Scan for the cell matching the given text and deliver its [X, Y] coordinate at center. 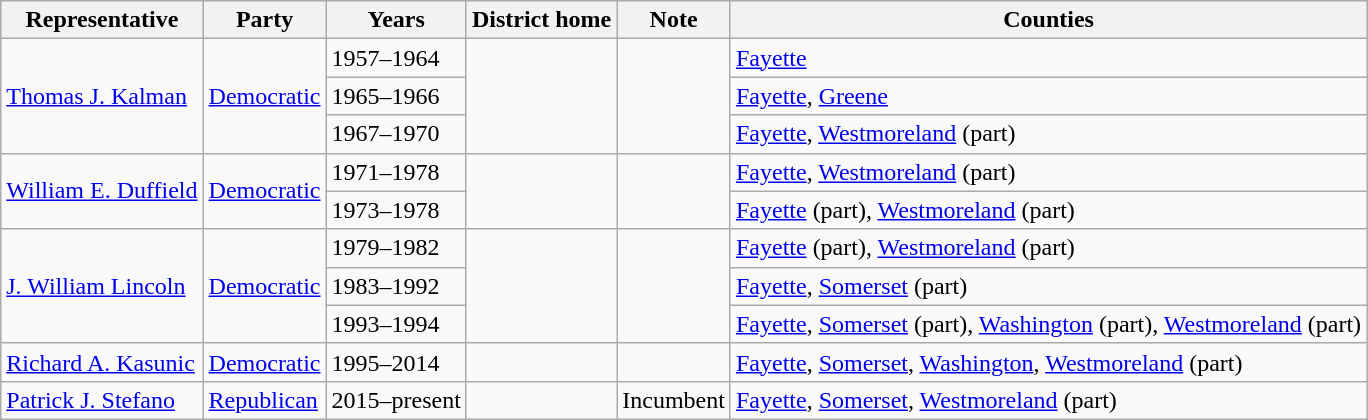
1995–2014 [396, 362]
Fayette, Somerset (part) [1048, 286]
1971–1978 [396, 172]
1979–1982 [396, 248]
William E. Duffield [102, 191]
Republican [264, 400]
1965–1966 [396, 96]
Counties [1048, 20]
Years [396, 20]
1973–1978 [396, 210]
Incumbent [674, 400]
Fayette, Somerset (part), Washington (part), Westmoreland (part) [1048, 324]
1983–1992 [396, 286]
Patrick J. Stefano [102, 400]
Fayette, Somerset, Washington, Westmoreland (part) [1048, 362]
Thomas J. Kalman [102, 96]
Richard A. Kasunic [102, 362]
J. William Lincoln [102, 286]
1957–1964 [396, 58]
Representative [102, 20]
1993–1994 [396, 324]
District home [541, 20]
Fayette [1048, 58]
Fayette, Greene [1048, 96]
Fayette, Somerset, Westmoreland (part) [1048, 400]
1967–1970 [396, 134]
Note [674, 20]
2015–present [396, 400]
Party [264, 20]
